Find where the given text appears and provide that cell's center as (X, Y) coordinate. 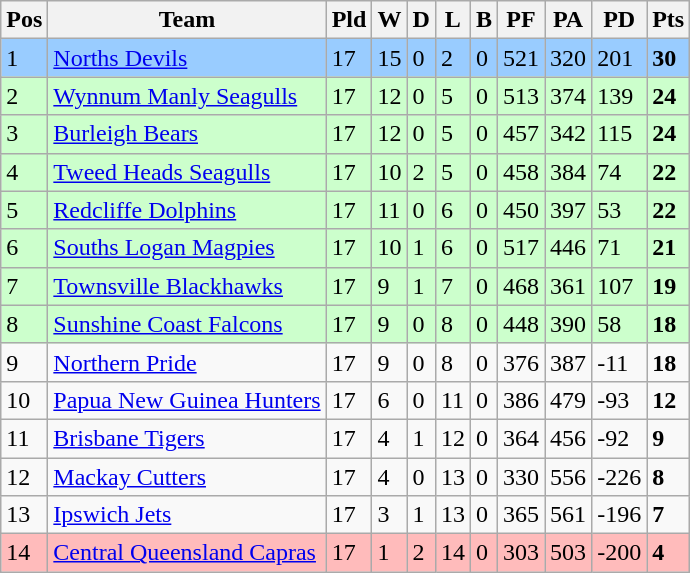
397 (568, 210)
Northern Pride (187, 362)
457 (520, 134)
376 (520, 362)
365 (520, 515)
458 (520, 172)
Souths Logan Magpies (187, 248)
Pos (24, 20)
Wynnum Manly Seagulls (187, 96)
-196 (620, 515)
387 (568, 362)
PD (620, 20)
-200 (620, 553)
71 (620, 248)
-11 (620, 362)
Burleigh Bears (187, 134)
503 (568, 553)
58 (620, 324)
-93 (620, 400)
386 (520, 400)
384 (568, 172)
PA (568, 20)
-92 (620, 438)
479 (568, 400)
Pld (349, 20)
Papua New Guinea Hunters (187, 400)
Ipswich Jets (187, 515)
Central Queensland Capras (187, 553)
390 (568, 324)
561 (568, 515)
201 (620, 58)
D (421, 20)
19 (668, 286)
PF (520, 20)
303 (520, 553)
Brisbane Tigers (187, 438)
Townsville Blackhawks (187, 286)
-226 (620, 477)
320 (568, 58)
21 (668, 248)
446 (568, 248)
468 (520, 286)
Tweed Heads Seagulls (187, 172)
521 (520, 58)
53 (620, 210)
74 (620, 172)
448 (520, 324)
374 (568, 96)
Norths Devils (187, 58)
W (390, 20)
L (452, 20)
Pts (668, 20)
456 (568, 438)
107 (620, 286)
450 (520, 210)
Redcliffe Dolphins (187, 210)
330 (520, 477)
513 (520, 96)
Mackay Cutters (187, 477)
30 (668, 58)
342 (568, 134)
15 (390, 58)
517 (520, 248)
115 (620, 134)
B (484, 20)
Sunshine Coast Falcons (187, 324)
Team (187, 20)
139 (620, 96)
556 (568, 477)
364 (520, 438)
361 (568, 286)
